Return [X, Y] of the center of cell containing provided text 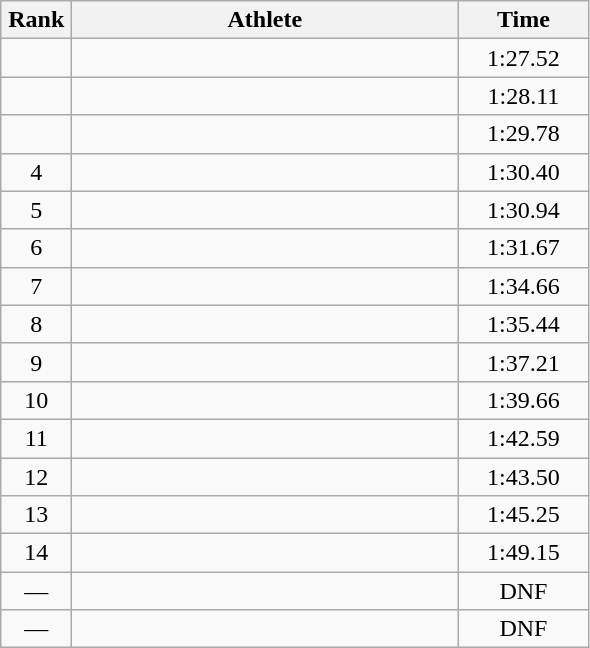
1:45.25 [524, 515]
1:42.59 [524, 438]
1:29.78 [524, 134]
5 [36, 210]
7 [36, 286]
1:31.67 [524, 248]
11 [36, 438]
1:39.66 [524, 400]
1:49.15 [524, 553]
Time [524, 20]
6 [36, 248]
4 [36, 172]
10 [36, 400]
1:30.94 [524, 210]
1:37.21 [524, 362]
1:30.40 [524, 172]
1:27.52 [524, 58]
Rank [36, 20]
1:34.66 [524, 286]
Athlete [265, 20]
8 [36, 324]
12 [36, 477]
1:35.44 [524, 324]
9 [36, 362]
1:43.50 [524, 477]
14 [36, 553]
13 [36, 515]
1:28.11 [524, 96]
